Return [X, Y] of the center of cell containing provided text 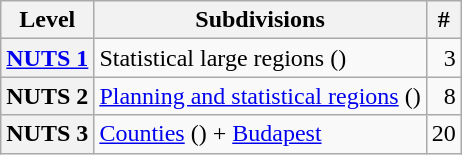
Planning and statistical regions () [260, 96]
20 [444, 134]
NUTS 1 [48, 58]
Counties () + Budapest [260, 134]
3 [444, 58]
Statistical large regions () [260, 58]
NUTS 3 [48, 134]
Level [48, 20]
8 [444, 96]
# [444, 20]
NUTS 2 [48, 96]
Subdivisions [260, 20]
